Locate the cell with the specified text and output its [X, Y] center coordinate. 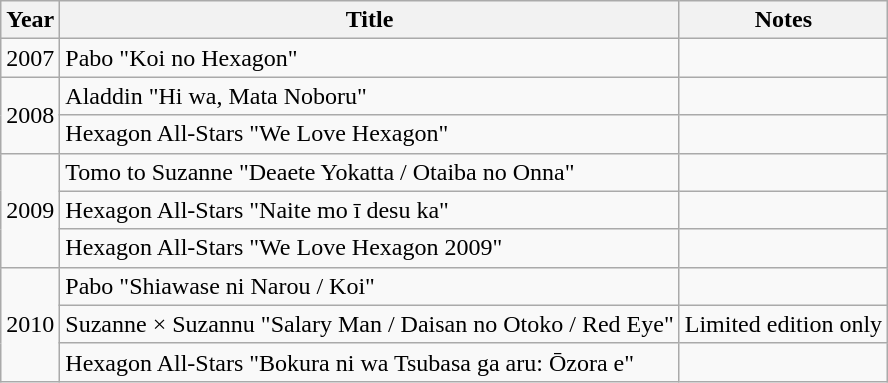
Suzanne × Suzannu "Salary Man / Daisan no Otoko / Red Eye" [370, 324]
Aladdin "Hi wa, Mata Noboru" [370, 96]
Hexagon All-Stars "Bokura ni wa Tsubasa ga aru: Ōzora e" [370, 362]
Year [30, 20]
Pabo "Koi no Hexagon" [370, 58]
Tomo to Suzanne "Deaete Yokatta / Otaiba no Onna" [370, 172]
2007 [30, 58]
Notes [783, 20]
Hexagon All-Stars "We Love Hexagon" [370, 134]
Title [370, 20]
2010 [30, 324]
Limited edition only [783, 324]
2008 [30, 115]
2009 [30, 210]
Hexagon All-Stars "We Love Hexagon 2009" [370, 248]
Hexagon All-Stars "Naite mo ī desu ka" [370, 210]
Pabo "Shiawase ni Narou / Koi" [370, 286]
